For the text-containing cell, return its midpoint in [x, y] coordinate format. 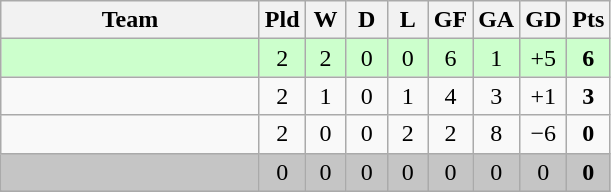
L [408, 20]
+1 [544, 96]
GA [496, 20]
4 [450, 96]
+5 [544, 58]
GF [450, 20]
D [366, 20]
8 [496, 134]
GD [544, 20]
Team [130, 20]
Pts [588, 20]
W [326, 20]
Pld [282, 20]
−6 [544, 134]
